Provide the [X, Y] coordinate of the cell's center where the given text is located.  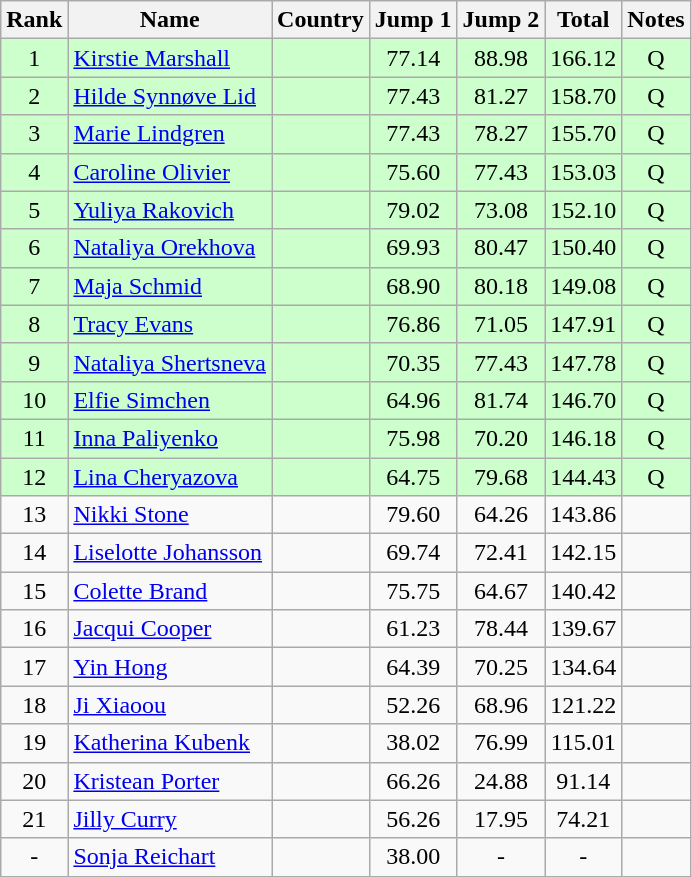
Ji Xiaoou [170, 705]
38.02 [413, 743]
150.40 [584, 248]
74.21 [584, 819]
Colette Brand [170, 591]
143.86 [584, 515]
91.14 [584, 781]
78.44 [501, 629]
70.35 [413, 362]
80.47 [501, 248]
10 [34, 400]
76.86 [413, 324]
17.95 [501, 819]
158.70 [584, 96]
Jump 1 [413, 20]
Hilde Synnøve Lid [170, 96]
Katherina Kubenk [170, 743]
76.99 [501, 743]
75.98 [413, 438]
64.26 [501, 515]
69.93 [413, 248]
Caroline Olivier [170, 172]
64.39 [413, 667]
Maja Schmid [170, 286]
142.15 [584, 553]
3 [34, 134]
77.14 [413, 58]
Elfie Simchen [170, 400]
146.70 [584, 400]
Lina Cheryazova [170, 477]
153.03 [584, 172]
Country [321, 20]
139.67 [584, 629]
Sonja Reichart [170, 857]
13 [34, 515]
79.60 [413, 515]
140.42 [584, 591]
Total [584, 20]
64.96 [413, 400]
73.08 [501, 210]
147.78 [584, 362]
20 [34, 781]
18 [34, 705]
Nataliya Shertsneva [170, 362]
5 [34, 210]
14 [34, 553]
Name [170, 20]
15 [34, 591]
149.08 [584, 286]
152.10 [584, 210]
68.96 [501, 705]
69.74 [413, 553]
Liselotte Johansson [170, 553]
121.22 [584, 705]
11 [34, 438]
66.26 [413, 781]
Jilly Curry [170, 819]
17 [34, 667]
8 [34, 324]
4 [34, 172]
16 [34, 629]
Marie Lindgren [170, 134]
155.70 [584, 134]
6 [34, 248]
21 [34, 819]
115.01 [584, 743]
Yin Hong [170, 667]
147.91 [584, 324]
24.88 [501, 781]
79.02 [413, 210]
7 [34, 286]
Jump 2 [501, 20]
144.43 [584, 477]
70.25 [501, 667]
52.26 [413, 705]
Rank [34, 20]
81.74 [501, 400]
68.90 [413, 286]
80.18 [501, 286]
134.64 [584, 667]
38.00 [413, 857]
88.98 [501, 58]
Kristean Porter [170, 781]
Tracy Evans [170, 324]
Kirstie Marshall [170, 58]
Inna Paliyenko [170, 438]
75.75 [413, 591]
19 [34, 743]
78.27 [501, 134]
1 [34, 58]
12 [34, 477]
Notes [656, 20]
166.12 [584, 58]
71.05 [501, 324]
61.23 [413, 629]
64.67 [501, 591]
Nikki Stone [170, 515]
70.20 [501, 438]
2 [34, 96]
64.75 [413, 477]
Yuliya Rakovich [170, 210]
81.27 [501, 96]
146.18 [584, 438]
9 [34, 362]
56.26 [413, 819]
72.41 [501, 553]
79.68 [501, 477]
75.60 [413, 172]
Nataliya Orekhova [170, 248]
Jacqui Cooper [170, 629]
